Capture the cell that displays the provided text and extract its (x, y) central coordinate. 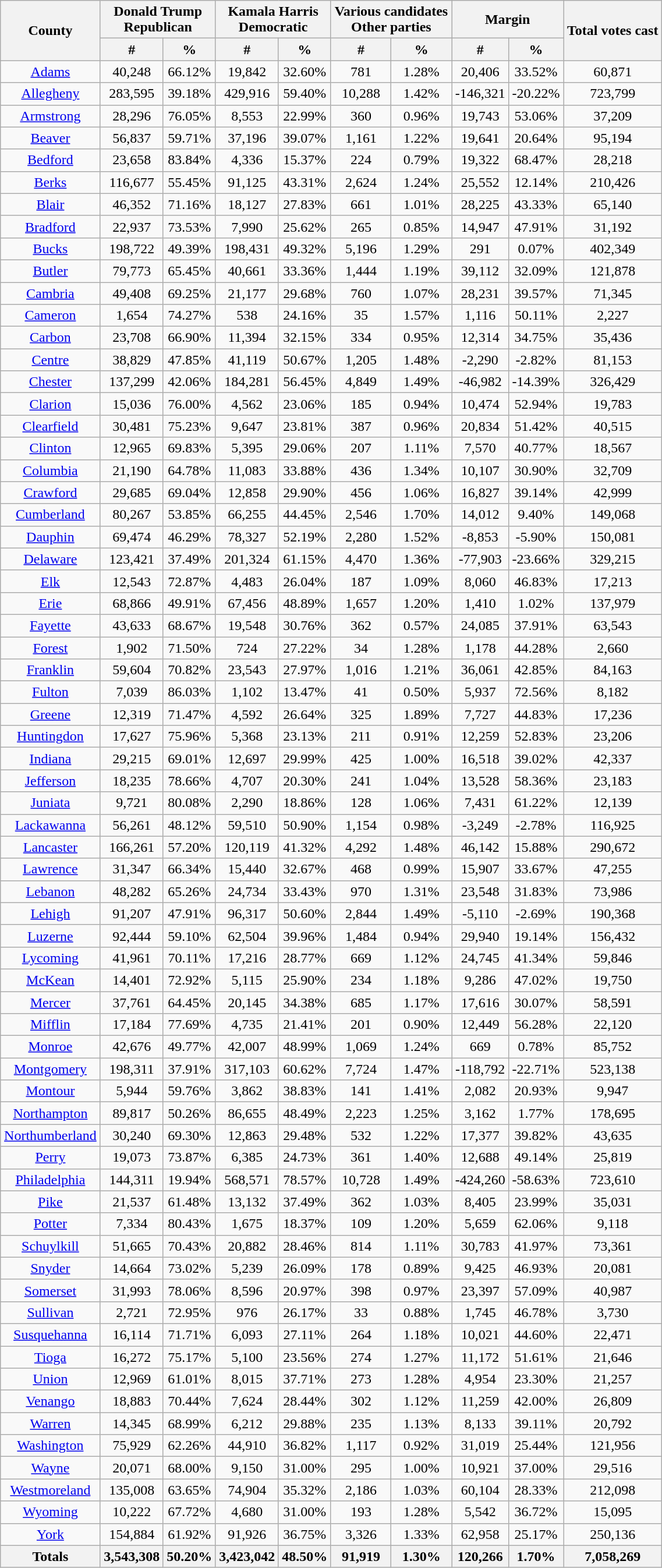
36.82% (305, 1446)
Somerset (50, 1290)
Sullivan (50, 1312)
361 (361, 1158)
1,675 (247, 1224)
Clinton (50, 448)
74,904 (247, 1490)
75.23% (189, 426)
24,085 (480, 625)
22.99% (305, 116)
32.15% (305, 338)
0.92% (422, 1446)
283,595 (132, 94)
120,266 (480, 1556)
33.88% (305, 470)
137,299 (132, 382)
12,139 (613, 803)
5,944 (132, 1091)
68,866 (132, 603)
40.77% (536, 448)
Centre (50, 360)
26.17% (305, 1312)
Columbia (50, 470)
5,196 (361, 249)
McKean (50, 980)
Chester (50, 382)
Wayne (50, 1468)
20.64% (536, 138)
23,658 (132, 160)
150,081 (613, 537)
-2.82% (536, 360)
68.00% (189, 1468)
83.84% (189, 160)
48.50% (305, 1556)
59,846 (613, 958)
31,192 (613, 226)
26.64% (305, 714)
Venango (50, 1401)
5,115 (247, 980)
317,103 (247, 1069)
York (50, 1534)
234 (361, 980)
17,236 (613, 714)
11,394 (247, 338)
-424,260 (480, 1180)
274 (361, 1357)
Mifflin (50, 1025)
46,142 (480, 847)
66.34% (189, 869)
Montgomery (50, 1069)
44.83% (536, 714)
29,215 (132, 759)
71.50% (189, 648)
41 (361, 692)
12,319 (132, 714)
12,863 (247, 1135)
25.44% (536, 1446)
20,071 (132, 1468)
42,676 (132, 1047)
49.39% (189, 249)
538 (247, 316)
34.75% (536, 338)
12,449 (480, 1025)
264 (361, 1335)
28.77% (305, 958)
Northumberland (50, 1135)
Tioga (50, 1357)
23,548 (480, 891)
35,031 (613, 1202)
Carbon (50, 338)
13,132 (247, 1202)
4,483 (247, 581)
27.22% (305, 648)
Kamala HarrisDemocratic (273, 20)
40,987 (613, 1290)
73,361 (613, 1246)
1.89% (422, 714)
33.36% (305, 271)
47,255 (613, 869)
27.97% (305, 670)
9,150 (247, 1468)
4,707 (247, 781)
3,730 (613, 1312)
42.06% (189, 382)
44,910 (247, 1446)
1.30% (422, 1556)
Union (50, 1379)
86,655 (247, 1113)
2,624 (361, 182)
27.83% (305, 204)
75.96% (189, 737)
58.36% (536, 781)
89,817 (132, 1113)
Franklin (50, 670)
32.09% (536, 271)
53.06% (536, 116)
28.44% (305, 1401)
387 (361, 426)
4,336 (247, 160)
22,937 (132, 226)
7,727 (480, 714)
86.03% (189, 692)
3,543,308 (132, 1556)
Allegheny (50, 94)
39.18% (189, 94)
18.86% (305, 803)
39.02% (536, 759)
78.57% (305, 1180)
325 (361, 714)
241 (361, 781)
39.82% (536, 1135)
149,068 (613, 515)
72.87% (189, 581)
39.14% (536, 493)
7,334 (132, 1224)
40,661 (247, 271)
144,311 (132, 1180)
13.47% (305, 692)
21,257 (613, 1379)
1,410 (480, 603)
1.52% (422, 537)
61.22% (536, 803)
14,947 (480, 226)
23.81% (305, 426)
71.47% (189, 714)
41,119 (247, 360)
8,553 (247, 116)
Lawrence (50, 869)
73.87% (189, 1158)
10,222 (132, 1512)
Washington (50, 1446)
41.97% (536, 1246)
19,750 (613, 980)
Bedford (50, 160)
24.73% (305, 1158)
25,552 (480, 182)
1.29% (422, 249)
Donald TrumpRepublican (158, 20)
60,871 (613, 72)
187 (361, 581)
24,745 (480, 958)
9,425 (480, 1268)
3,423,042 (247, 1556)
35.32% (305, 1490)
34 (361, 648)
72.95% (189, 1312)
23.99% (536, 1202)
Schuylkill (50, 1246)
1,069 (361, 1047)
436 (361, 470)
46.29% (189, 537)
28,225 (480, 204)
Crawford (50, 493)
16,518 (480, 759)
County (50, 30)
326,429 (613, 382)
185 (361, 404)
-5,110 (480, 914)
1,654 (132, 316)
23,543 (247, 670)
29,940 (480, 936)
295 (361, 1468)
18,883 (132, 1401)
19.94% (189, 1180)
1.07% (422, 293)
48.49% (305, 1113)
24,734 (247, 891)
0.97% (422, 1290)
1,016 (361, 670)
67,456 (247, 603)
37,209 (613, 116)
360 (361, 116)
19,743 (480, 116)
69.01% (189, 759)
1.47% (422, 1069)
4,954 (480, 1379)
-3,249 (480, 825)
Huntingdon (50, 737)
37.00% (536, 1468)
20,792 (613, 1424)
29,685 (132, 493)
72.56% (536, 692)
14,345 (132, 1424)
Mercer (50, 1002)
66,255 (247, 515)
44.28% (536, 648)
67.72% (189, 1512)
Westmoreland (50, 1490)
47.02% (536, 980)
72.92% (189, 980)
402,349 (613, 249)
1,205 (361, 360)
46.78% (536, 1312)
141 (361, 1091)
30.07% (536, 1002)
22,471 (613, 1335)
5,100 (247, 1357)
38.83% (305, 1091)
Susquehanna (50, 1335)
198,311 (132, 1069)
31,019 (480, 1446)
4,470 (361, 559)
0.78% (536, 1047)
Total votes cast (613, 30)
8,015 (247, 1379)
21,190 (132, 470)
17,184 (132, 1025)
50.26% (189, 1113)
27.11% (305, 1335)
12,259 (480, 737)
Fulton (50, 692)
0.88% (422, 1312)
68.67% (189, 625)
42,337 (613, 759)
40,515 (613, 426)
9,947 (613, 1091)
12,688 (480, 1158)
1.01% (422, 204)
0.57% (422, 625)
29.99% (305, 759)
Jefferson (50, 781)
2,227 (613, 316)
1,117 (361, 1446)
201 (361, 1025)
30,481 (132, 426)
91,919 (361, 1556)
63.65% (189, 1490)
723,799 (613, 94)
37,196 (247, 138)
184,281 (247, 382)
6,212 (247, 1424)
50.60% (305, 914)
11,259 (480, 1401)
30.76% (305, 625)
11,083 (247, 470)
7,058,269 (613, 1556)
1.41% (422, 1091)
19,842 (247, 72)
23,708 (132, 338)
50.11% (536, 316)
9,118 (613, 1224)
31.83% (536, 891)
4,292 (361, 847)
-46,982 (480, 382)
1.27% (422, 1357)
Bucks (50, 249)
23.06% (305, 404)
37.71% (305, 1379)
43.33% (536, 204)
10,728 (361, 1180)
-118,792 (480, 1069)
156,432 (613, 936)
36,061 (480, 670)
Margin (508, 20)
29.88% (305, 1424)
235 (361, 1424)
73.53% (189, 226)
1.34% (422, 470)
29.48% (305, 1135)
50.20% (189, 1556)
85,752 (613, 1047)
568,571 (247, 1180)
120,119 (247, 847)
9.40% (536, 515)
52.83% (536, 737)
48,282 (132, 891)
Clearfield (50, 426)
8,405 (480, 1202)
28.46% (305, 1246)
5,395 (247, 448)
17,213 (613, 581)
9,647 (247, 426)
55.45% (189, 182)
661 (361, 204)
334 (361, 338)
273 (361, 1379)
70.82% (189, 670)
-2.78% (536, 825)
25.90% (305, 980)
Wyoming (50, 1512)
Clarion (50, 404)
46.83% (536, 581)
15.88% (536, 847)
0.79% (422, 160)
135,008 (132, 1490)
19,073 (132, 1158)
23,397 (480, 1290)
116,925 (613, 825)
71,345 (613, 293)
0.89% (422, 1268)
17,377 (480, 1135)
Berks (50, 182)
56,261 (132, 825)
1,444 (361, 271)
79,773 (132, 271)
43.31% (305, 182)
32.67% (305, 869)
3,862 (247, 1091)
1,154 (361, 825)
24.16% (305, 316)
178,695 (613, 1113)
128 (361, 803)
25.17% (536, 1534)
12,543 (132, 581)
Delaware (50, 559)
Greene (50, 714)
42,999 (613, 493)
Philadelphia (50, 1180)
49.32% (305, 249)
2,290 (247, 803)
32,709 (613, 470)
25,819 (613, 1158)
468 (361, 869)
329,215 (613, 559)
Beaver (50, 138)
47.85% (189, 360)
3,162 (480, 1113)
56.45% (305, 382)
49,408 (132, 293)
75.17% (189, 1357)
291 (480, 249)
398 (361, 1290)
91,926 (247, 1534)
49.14% (536, 1158)
302 (361, 1401)
Indiana (50, 759)
18,567 (613, 448)
7,624 (247, 1401)
1.36% (422, 559)
41.34% (536, 958)
1.31% (422, 891)
4,735 (247, 1025)
4,592 (247, 714)
1,657 (361, 603)
61.15% (305, 559)
685 (361, 1002)
29,516 (613, 1468)
14,012 (480, 515)
91,207 (132, 914)
8,596 (247, 1290)
15,036 (132, 404)
224 (361, 160)
-146,321 (480, 94)
0.85% (422, 226)
0.91% (422, 737)
59.76% (189, 1091)
212,098 (613, 1490)
Luzerne (50, 936)
10,288 (361, 94)
1.77% (536, 1113)
250,136 (613, 1534)
760 (361, 293)
2,660 (613, 648)
80.43% (189, 1224)
12,697 (247, 759)
71.71% (189, 1335)
8,060 (480, 581)
429,916 (247, 94)
34.38% (305, 1002)
44.60% (536, 1335)
Butler (50, 271)
15,907 (480, 869)
1,902 (132, 648)
28,296 (132, 116)
Lycoming (50, 958)
26,809 (613, 1401)
44.45% (305, 515)
9,286 (480, 980)
5,368 (247, 737)
Perry (50, 1158)
68.47% (536, 160)
Fayette (50, 625)
814 (361, 1246)
0.95% (422, 338)
1,484 (361, 936)
137,979 (613, 603)
31,993 (132, 1290)
7,724 (361, 1069)
12,858 (247, 493)
68.99% (189, 1424)
1.09% (422, 581)
2,721 (132, 1312)
60.62% (305, 1069)
62,504 (247, 936)
95,194 (613, 138)
198,431 (247, 249)
0.90% (422, 1025)
59,510 (247, 825)
59.40% (305, 94)
58,591 (613, 1002)
Juniata (50, 803)
80,267 (132, 515)
456 (361, 493)
Erie (50, 603)
121,878 (613, 271)
42.00% (536, 1401)
2,546 (361, 515)
12,314 (480, 338)
17,627 (132, 737)
5,542 (480, 1512)
65,140 (613, 204)
23.13% (305, 737)
166,261 (132, 847)
49.91% (189, 603)
Forest (50, 648)
116,677 (132, 182)
178 (361, 1268)
Various candidatesOther parties (391, 20)
28,218 (613, 160)
-20.22% (536, 94)
19,548 (247, 625)
17,616 (480, 1002)
21,537 (132, 1202)
17,216 (247, 958)
60,104 (480, 1490)
154,884 (132, 1534)
32.60% (305, 72)
Totals (50, 1556)
-14.39% (536, 382)
4,562 (247, 404)
65.26% (189, 891)
18.37% (305, 1224)
40,248 (132, 72)
Warren (50, 1424)
48.89% (305, 603)
14,401 (132, 980)
46,352 (132, 204)
76.00% (189, 404)
970 (361, 891)
36.75% (305, 1534)
Lackawanna (50, 825)
8,133 (480, 1424)
13,528 (480, 781)
7,431 (480, 803)
Lebanon (50, 891)
75,929 (132, 1446)
Cumberland (50, 515)
9,721 (132, 803)
61.48% (189, 1202)
6,385 (247, 1158)
69.30% (189, 1135)
56,837 (132, 138)
51.42% (536, 426)
5,659 (480, 1224)
39.57% (536, 293)
59,604 (132, 670)
39.96% (305, 936)
11,172 (480, 1357)
211 (361, 737)
69.04% (189, 493)
96,317 (247, 914)
5,937 (480, 692)
43,635 (613, 1135)
78.06% (189, 1290)
33.67% (536, 869)
7,990 (247, 226)
50.90% (305, 825)
724 (247, 648)
59.71% (189, 138)
31,347 (132, 869)
71.16% (189, 204)
1.40% (422, 1158)
Blair (50, 204)
56.28% (536, 1025)
62,958 (480, 1534)
-22.71% (536, 1069)
-23.66% (536, 559)
532 (361, 1135)
10,021 (480, 1335)
19,783 (613, 404)
65.45% (189, 271)
109 (361, 1224)
193 (361, 1512)
39.07% (305, 138)
21,646 (613, 1357)
16,827 (480, 493)
92,444 (132, 936)
30.90% (536, 470)
0.99% (422, 869)
0.50% (422, 692)
123,421 (132, 559)
290,672 (613, 847)
21.41% (305, 1025)
20,081 (613, 1268)
77.69% (189, 1025)
15,095 (613, 1512)
1,102 (247, 692)
29.68% (305, 293)
20,882 (247, 1246)
37,761 (132, 1002)
Snyder (50, 1268)
-5.90% (536, 537)
39,112 (480, 271)
29.90% (305, 493)
50.67% (305, 360)
15,440 (247, 869)
20,145 (247, 1002)
20,834 (480, 426)
18,127 (247, 204)
0.98% (422, 825)
4,680 (247, 1512)
10,921 (480, 1468)
Cambria (50, 293)
2,082 (480, 1091)
66.12% (189, 72)
46.93% (536, 1268)
Bradford (50, 226)
26.09% (305, 1268)
26.04% (305, 581)
781 (361, 72)
70.43% (189, 1246)
201,324 (247, 559)
28.33% (536, 1490)
Northampton (50, 1113)
8,182 (613, 692)
207 (361, 448)
22,120 (613, 1025)
16,272 (132, 1357)
30,240 (132, 1135)
5,239 (247, 1268)
Montour (50, 1091)
80.08% (189, 803)
7,570 (480, 448)
39.11% (536, 1424)
6,093 (247, 1335)
33 (361, 1312)
425 (361, 759)
20.97% (305, 1290)
523,138 (613, 1069)
28,231 (480, 293)
Potter (50, 1224)
15.37% (305, 160)
19,641 (480, 138)
25.62% (305, 226)
69.83% (189, 448)
20.30% (305, 781)
976 (247, 1312)
1,745 (480, 1312)
12,969 (132, 1379)
41.32% (305, 847)
-58.63% (536, 1180)
61.92% (189, 1534)
-2.69% (536, 914)
66.90% (189, 338)
Lancaster (50, 847)
-8,853 (480, 537)
1.19% (422, 271)
14,664 (132, 1268)
121,956 (613, 1446)
23.56% (305, 1357)
0.07% (536, 249)
62.06% (536, 1224)
1.17% (422, 1002)
70.44% (189, 1401)
1.25% (422, 1113)
2,280 (361, 537)
Elk (50, 581)
73,986 (613, 891)
Pike (50, 1202)
78,327 (247, 537)
1.21% (422, 670)
-2,290 (480, 360)
42,007 (247, 1047)
53.85% (189, 515)
63,543 (613, 625)
51,665 (132, 1246)
59.10% (189, 936)
16,114 (132, 1335)
10,107 (480, 470)
42.85% (536, 670)
19.14% (536, 936)
69.25% (189, 293)
20,406 (480, 72)
20.93% (536, 1091)
12,965 (132, 448)
84,163 (613, 670)
-77,903 (480, 559)
48.99% (305, 1047)
3,326 (361, 1534)
61.01% (189, 1379)
1.02% (536, 603)
74.27% (189, 316)
Lehigh (50, 914)
33.43% (305, 891)
36.72% (536, 1512)
78.66% (189, 781)
7,039 (132, 692)
35,436 (613, 338)
1,116 (480, 316)
723,610 (613, 1180)
76.05% (189, 116)
29.06% (305, 448)
57.20% (189, 847)
30,783 (480, 1246)
23,183 (613, 781)
81,153 (613, 360)
43,633 (132, 625)
18,235 (132, 781)
10,474 (480, 404)
Monroe (50, 1047)
Armstrong (50, 116)
198,722 (132, 249)
1.57% (422, 316)
48.12% (189, 825)
41,961 (132, 958)
57.09% (536, 1290)
64.45% (189, 1002)
49.77% (189, 1047)
62.26% (189, 1446)
35 (361, 316)
2,223 (361, 1113)
19,322 (480, 160)
70.11% (189, 958)
Dauphin (50, 537)
210,426 (613, 182)
4,849 (361, 382)
1,178 (480, 648)
2,186 (361, 1490)
1.13% (422, 1424)
51.61% (536, 1357)
265 (361, 226)
64.78% (189, 470)
73.02% (189, 1268)
33.52% (536, 72)
Adams (50, 72)
21,177 (247, 293)
52.19% (305, 537)
91,125 (247, 182)
52.94% (536, 404)
190,368 (613, 914)
1.42% (422, 94)
38,829 (132, 360)
12.14% (536, 182)
Cameron (50, 316)
1.04% (422, 781)
1.33% (422, 1534)
2,844 (361, 914)
69,474 (132, 537)
1,161 (361, 138)
23,206 (613, 737)
23.30% (536, 1379)
